Return the [x, y] coordinate for the center point of the cell that contains the specified text.  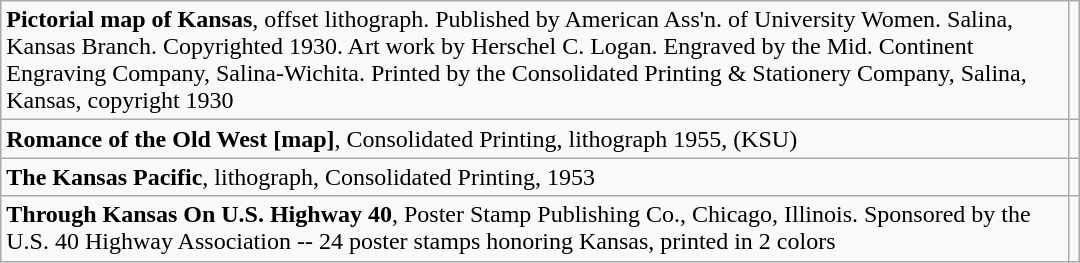
Romance of the Old West [map], Consolidated Printing, lithograph 1955, (KSU) [534, 139]
The Kansas Pacific, lithograph, Consolidated Printing, 1953 [534, 177]
